Provide the (x, y) coordinate of the cell's center where the given text is located.  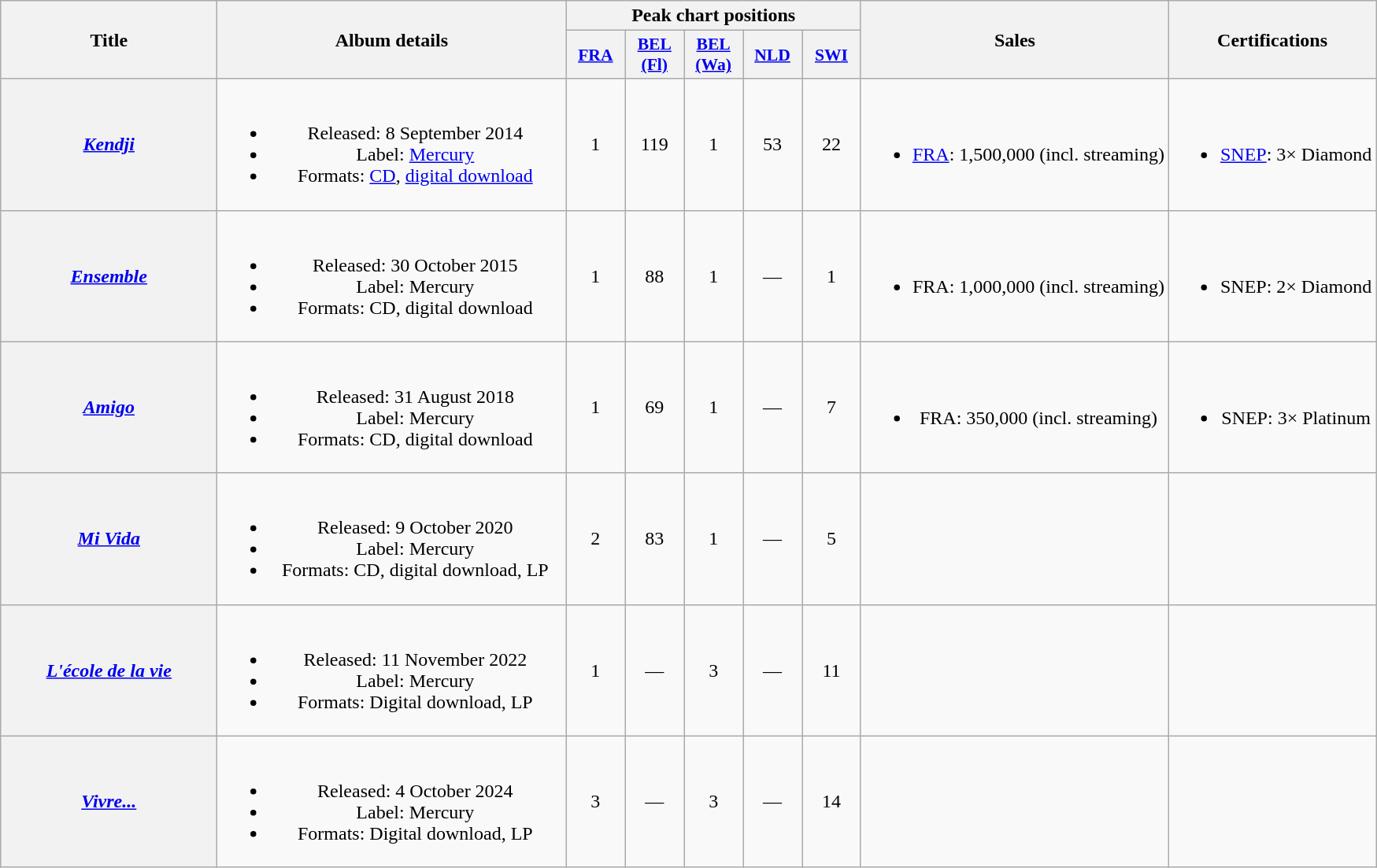
88 (655, 275)
7 (831, 408)
22 (831, 145)
Amigo (109, 408)
FRA: 1,000,000 (incl. streaming) (1014, 275)
Title (109, 39)
Kendji (109, 145)
Certifications (1272, 39)
SWI (831, 55)
Released: 8 September 2014Label: MercuryFormats: CD, digital download (392, 145)
Peak chart positions (713, 16)
11 (831, 670)
L'école de la vie (109, 670)
FRA: 1,500,000 (incl. streaming) (1014, 145)
SNEP: 3× Platinum (1272, 408)
5 (831, 538)
Vivre... (109, 801)
119 (655, 145)
2 (595, 538)
Released: 30 October 2015Label: MercuryFormats: CD, digital download (392, 275)
FRA (595, 55)
Released: 31 August 2018Label: MercuryFormats: CD, digital download (392, 408)
SNEP: 2× Diamond (1272, 275)
FRA: 350,000 (incl. streaming) (1014, 408)
Ensemble (109, 275)
Mi Vida (109, 538)
BEL(Wa) (713, 55)
Released: 11 November 2022Label: MercuryFormats: Digital download, LP (392, 670)
83 (655, 538)
NLD (773, 55)
Released: 4 October 2024Label: MercuryFormats: Digital download, LP (392, 801)
14 (831, 801)
Sales (1014, 39)
53 (773, 145)
Album details (392, 39)
SNEP: 3× Diamond (1272, 145)
Released: 9 October 2020Label: MercuryFormats: CD, digital download, LP (392, 538)
69 (655, 408)
BEL(Fl) (655, 55)
